Detect which cell encompasses the target text, then output its [X, Y] center coordinate. 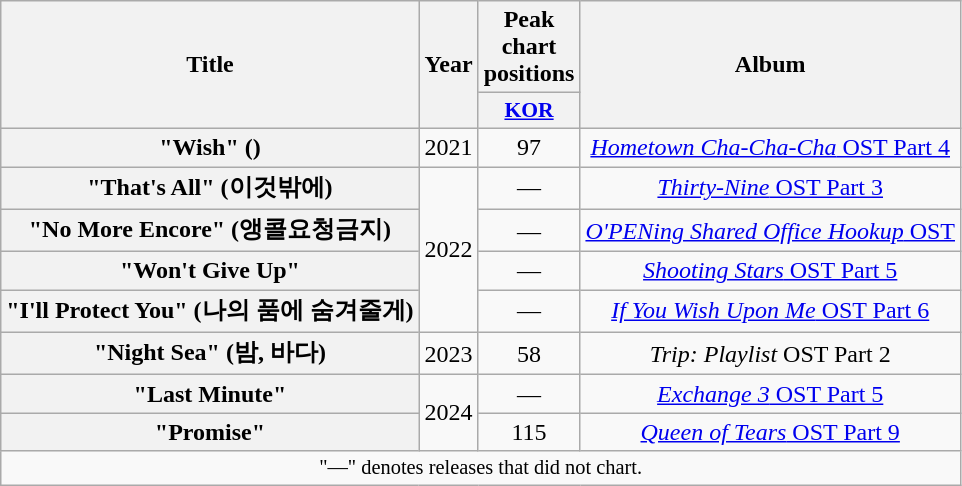
O'PENing Shared Office Hookup OST [770, 230]
Thirty-Nine OST Part 3 [770, 188]
Peak chart positions [529, 47]
"No More Encore" (앵콜요청금지) [210, 230]
"I'll Protect You" (나의 품에 숨겨줄게) [210, 312]
"That's All" (이것밖에) [210, 188]
Exchange 3 OST Part 5 [770, 394]
Title [210, 65]
115 [529, 432]
2024 [448, 413]
"Wish" () [210, 147]
Shooting Stars OST Part 5 [770, 271]
Queen of Tears OST Part 9 [770, 432]
2023 [448, 354]
"Won't Give Up" [210, 271]
2021 [448, 147]
2022 [448, 249]
KOR [529, 111]
"Night Sea" (밤, 바다) [210, 354]
Year [448, 65]
97 [529, 147]
Trip: Playlist OST Part 2 [770, 354]
58 [529, 354]
"Last Minute" [210, 394]
If You Wish Upon Me OST Part 6 [770, 312]
"Promise" [210, 432]
"—" denotes releases that did not chart. [481, 468]
Hometown Cha-Cha-Cha OST Part 4 [770, 147]
Album [770, 65]
